Return [X, Y] of the center of cell containing provided text 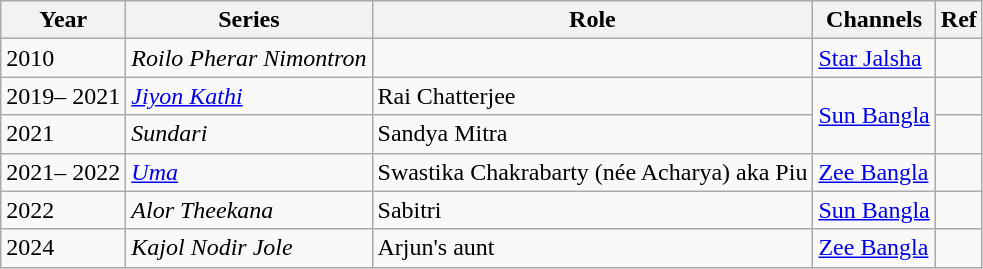
Sabitri [592, 210]
Kajol Nodir Jole [249, 248]
Sundari [249, 134]
Roilo Pherar Nimontron [249, 58]
Arjun's aunt [592, 248]
2019– 2021 [64, 96]
2021 [64, 134]
2022 [64, 210]
2021– 2022 [64, 172]
Year [64, 20]
Channels [874, 20]
Rai Chatterjee [592, 96]
Alor Theekana [249, 210]
Uma [249, 172]
Sandya Mitra [592, 134]
Swastika Chakrabarty (née Acharya) aka Piu [592, 172]
2010 [64, 58]
Star Jalsha [874, 58]
Jiyon Kathi [249, 96]
Role [592, 20]
2024 [64, 248]
Series [249, 20]
Ref [958, 20]
